Provide the [x, y] coordinate of the cell's center where the given text is located.  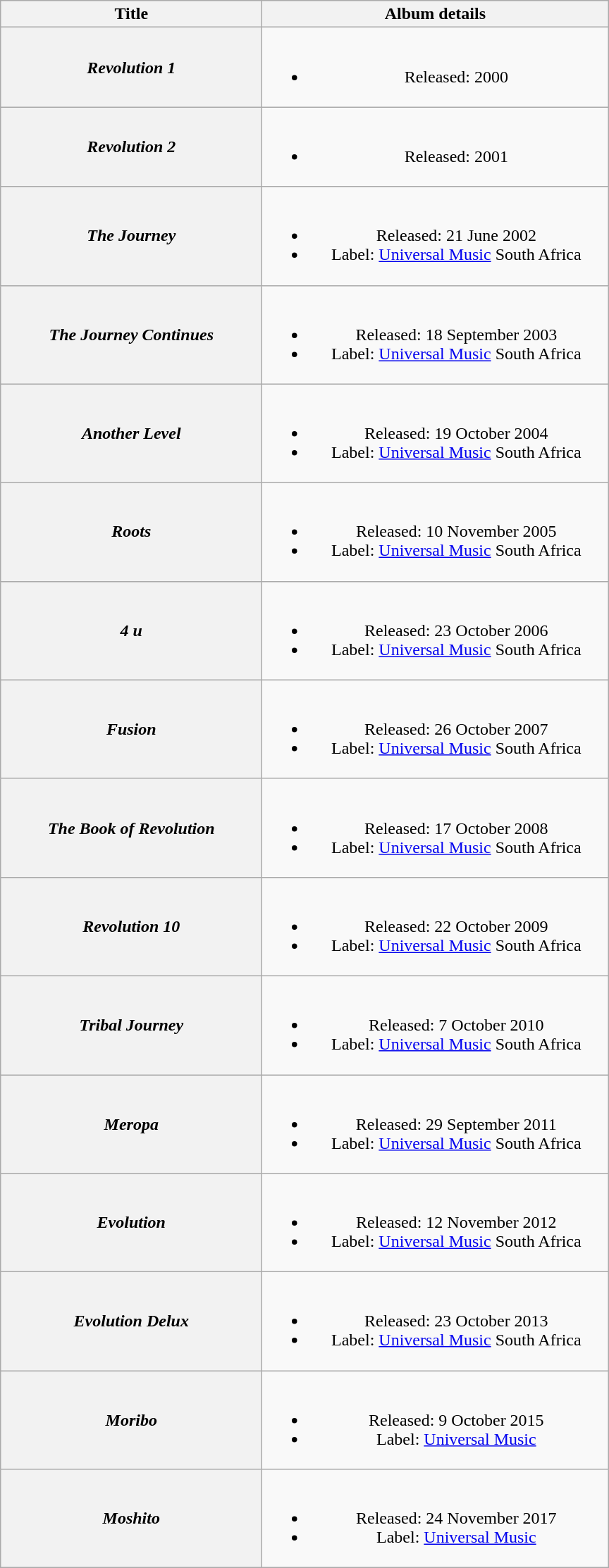
Released: 7 October 2010Label: Universal Music South Africa [436, 1025]
Released: 2000 [436, 68]
Album details [436, 14]
Tribal Journey [131, 1025]
The Book of Revolution [131, 828]
Released: 22 October 2009Label: Universal Music South Africa [436, 926]
Released: 17 October 2008Label: Universal Music South Africa [436, 828]
Released: 21 June 2002Label: Universal Music South Africa [436, 236]
Released: 2001 [436, 147]
Released: 18 September 2003Label: Universal Music South Africa [436, 335]
Revolution 2 [131, 147]
Released: 29 September 2011Label: Universal Music South Africa [436, 1124]
Meropa [131, 1124]
Revolution 1 [131, 68]
Roots [131, 532]
Title [131, 14]
Released: 26 October 2007Label: Universal Music South Africa [436, 729]
Released: 10 November 2005Label: Universal Music South Africa [436, 532]
Moshito [131, 1519]
Evolution Delux [131, 1321]
Revolution 10 [131, 926]
Released: 23 October 2006Label: Universal Music South Africa [436, 630]
Fusion [131, 729]
Released: 12 November 2012Label: Universal Music South Africa [436, 1223]
The Journey Continues [131, 335]
Evolution [131, 1223]
Released: 23 October 2013Label: Universal Music South Africa [436, 1321]
Released: 24 November 2017Label: Universal Music [436, 1519]
Moribo [131, 1420]
Released: 9 October 2015Label: Universal Music [436, 1420]
Another Level [131, 433]
The Journey [131, 236]
4 u [131, 630]
Released: 19 October 2004Label: Universal Music South Africa [436, 433]
